Return the [x, y] coordinate for the center point of the cell that contains the specified text.  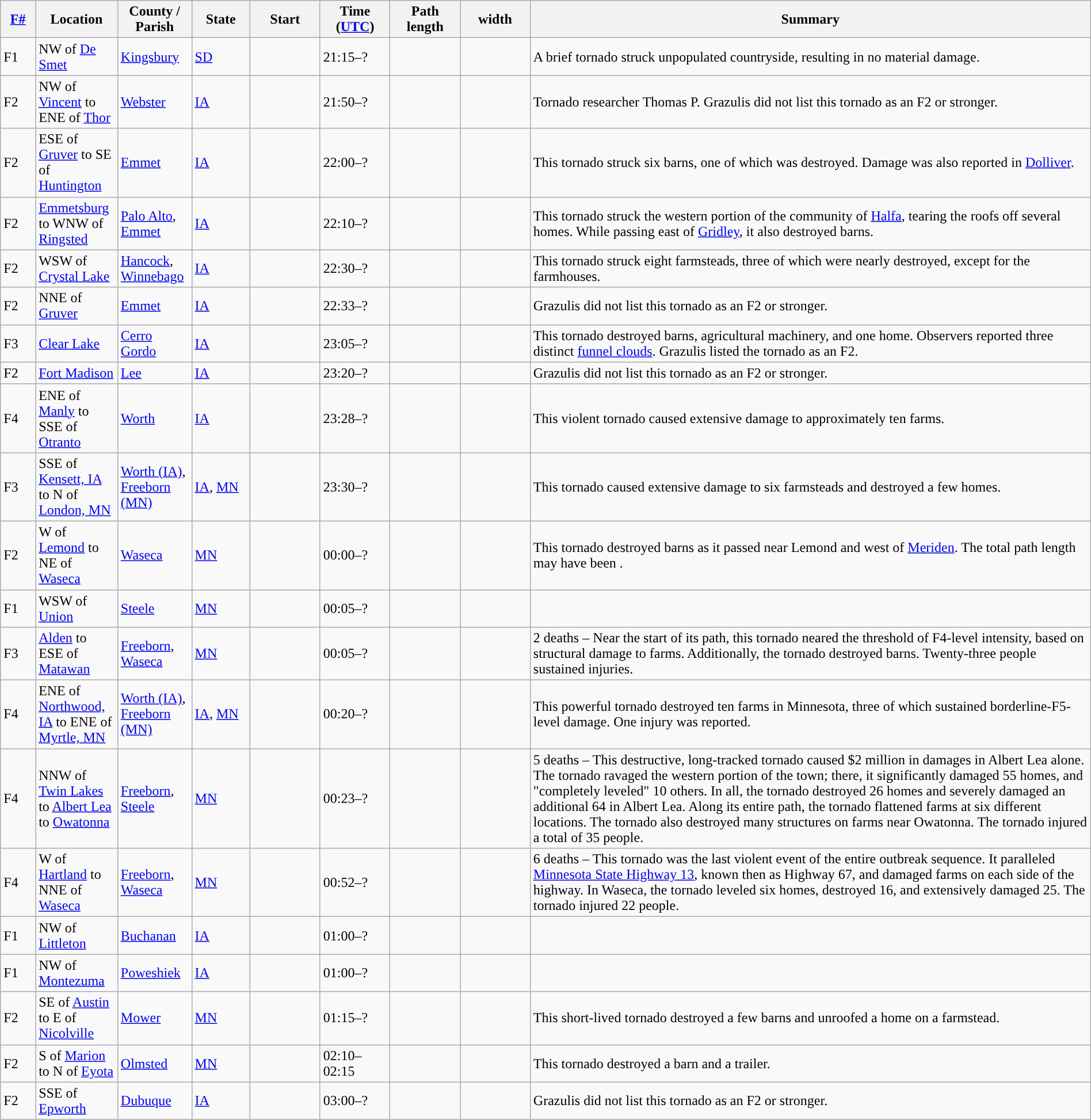
00:00–? [355, 555]
Cerro Gordo [154, 343]
Dubuque [154, 1100]
Kingsbury [154, 56]
02:10–02:15 [355, 1064]
00:20–? [355, 715]
22:33–? [355, 306]
WSW of Crystal Lake [77, 268]
NW of Littleton [77, 936]
ENE of Manly to SSE of Otranto [77, 418]
23:28–? [355, 418]
Buchanan [154, 936]
Time (UTC) [355, 20]
ENE of Northwood, IA to ENE of Myrtle, MN [77, 715]
This violent tornado caused extensive damage to approximately ten farms. [810, 418]
Olmsted [154, 1064]
Emmetsburg to WNW of Ringsted [77, 223]
03:00–? [355, 1100]
This tornado struck six barns, one of which was destroyed. Damage was also reported in Dolliver. [810, 162]
SSE of Epworth [77, 1100]
00:23–? [355, 799]
23:05–? [355, 343]
NNE of Gruver [77, 306]
S of Marion to N of Eyota [77, 1064]
22:30–? [355, 268]
F# [18, 20]
ESE of Gruver to SE of Huntington [77, 162]
width [495, 20]
Summary [810, 20]
This tornado caused extensive damage to six farmsteads and destroyed a few homes. [810, 487]
County / Parish [154, 20]
Freeborn, Steele [154, 799]
23:30–? [355, 487]
Mower [154, 1018]
Clear Lake [77, 343]
State [221, 20]
NW of Montezuma [77, 973]
Path length [425, 20]
Fort Madison [77, 373]
Webster [154, 102]
Start [285, 20]
Lee [154, 373]
23:20–? [355, 373]
21:15–? [355, 56]
Location [77, 20]
This tornado destroyed a barn and a trailer. [810, 1064]
22:00–? [355, 162]
W of Lemond to NE of Waseca [77, 555]
Palo Alto, Emmet [154, 223]
Waseca [154, 555]
Hancock, Winnebago [154, 268]
Worth [154, 418]
SE of Austin to E of Nicolville [77, 1018]
21:50–? [355, 102]
Alden to ESE of Matawan [77, 654]
This tornado destroyed barns as it passed near Lemond and west of Meriden. The total path length may have been . [810, 555]
Steele [154, 608]
Poweshiek [154, 973]
This tornado struck eight farmsteads, three of which were nearly destroyed, except for the farmhouses. [810, 268]
NW of De Smet [77, 56]
W of Hartland to NNE of Waseca [77, 883]
This powerful tornado destroyed ten farms in Minnesota, three of which sustained borderline-F5-level damage. One injury was reported. [810, 715]
SSE of Kensett, IA to N of London, MN [77, 487]
This short-lived tornado destroyed a few barns and unroofed a home on a farmstead. [810, 1018]
Tornado researcher Thomas P. Grazulis did not list this tornado as an F2 or stronger. [810, 102]
WSW of Union [77, 608]
A brief tornado struck unpopulated countryside, resulting in no material damage. [810, 56]
22:10–? [355, 223]
NNW of Twin Lakes to Albert Lea to Owatonna [77, 799]
SD [221, 56]
NW of Vincent to ENE of Thor [77, 102]
00:52–? [355, 883]
01:15–? [355, 1018]
